Pinpoint the cell where the given text exists, returning its [X, Y] midpoint coordinate. 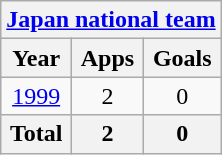
Year [36, 58]
Japan national team [111, 20]
Goals [182, 58]
Apps [108, 58]
Total [36, 134]
1999 [36, 96]
